Provide the [x, y] coordinate of the cell's center where the given text is located.  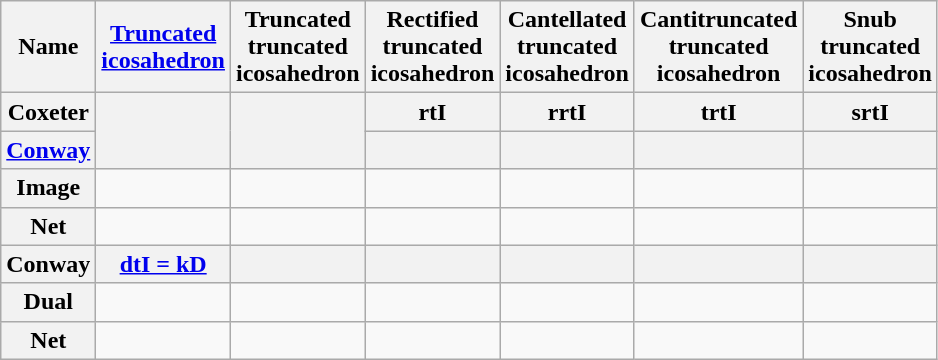
dtI = kD [164, 264]
Truncatedtruncatedicosahedron [298, 47]
Cantitruncatedtruncatedicosahedron [718, 47]
rrtI [568, 112]
Dual [48, 302]
Image [48, 188]
Name [48, 47]
Coxeter [48, 112]
Rectifiedtruncatedicosahedron [432, 47]
rtI [432, 112]
Cantellatedtruncatedicosahedron [568, 47]
Snubtruncatedicosahedron [870, 47]
Truncatedicosahedron [164, 47]
srtI [870, 112]
trtI [718, 112]
